Detect which cell encompasses the target text, then output its (X, Y) center coordinate. 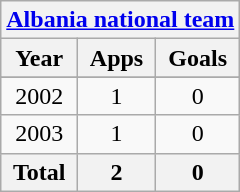
Albania national team (120, 20)
2002 (40, 96)
Total (40, 172)
Year (40, 58)
Apps (117, 58)
2 (117, 172)
Goals (197, 58)
2003 (40, 134)
